Return the [X, Y] coordinate for the center point of the cell that contains the specified text.  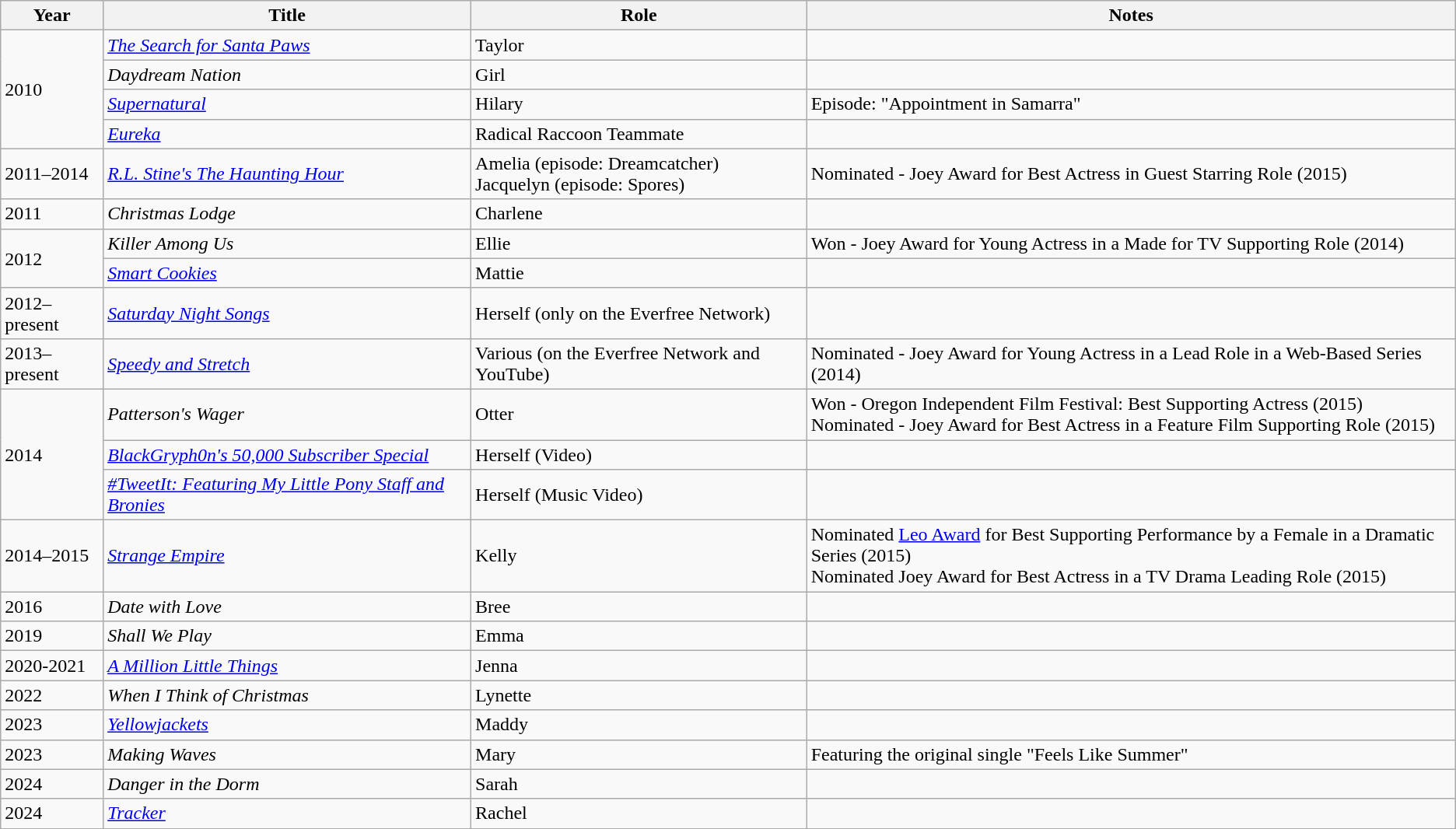
Christmas Lodge [288, 214]
Title [288, 16]
2010 [52, 89]
Tracker [288, 813]
Featuring the original single "Feels Like Summer" [1131, 754]
Nominated - Joey Award for Best Actress in Guest Starring Role (2015) [1131, 174]
Eureka [288, 134]
2019 [52, 636]
Otter [639, 414]
Saturday Night Songs [288, 313]
Date with Love [288, 607]
#TweetIt: Featuring My Little Pony Staff and Bronies [288, 495]
A Million Little Things [288, 666]
Killer Among Us [288, 243]
Role [639, 16]
Ellie [639, 243]
Patterson's Wager [288, 414]
Smart Cookies [288, 273]
Emma [639, 636]
Maddy [639, 725]
2022 [52, 695]
Bree [639, 607]
Episode: "Appointment in Samarra" [1131, 104]
2011–2014 [52, 174]
Year [52, 16]
Yellowjackets [288, 725]
Herself (only on the Everfree Network) [639, 313]
Hilary [639, 104]
Taylor [639, 45]
The Search for Santa Paws [288, 45]
2012–present [52, 313]
Daydream Nation [288, 75]
Notes [1131, 16]
Strange Empire [288, 556]
2016 [52, 607]
2013–present [52, 364]
Making Waves [288, 754]
Shall We Play [288, 636]
Mattie [639, 273]
Charlene [639, 214]
Sarah [639, 784]
2011 [52, 214]
Jenna [639, 666]
Danger in the Dorm [288, 784]
Amelia (episode: Dreamcatcher) Jacquelyn (episode: Spores) [639, 174]
When I Think of Christmas [288, 695]
Won - Joey Award for Young Actress in a Made for TV Supporting Role (2014) [1131, 243]
Herself (Video) [639, 455]
2014–2015 [52, 556]
Kelly [639, 556]
R.L. Stine's The Haunting Hour [288, 174]
BlackGryph0n's 50,000 Subscriber Special [288, 455]
2020-2021 [52, 666]
Herself (Music Video) [639, 495]
Mary [639, 754]
Girl [639, 75]
Supernatural [288, 104]
2012 [52, 258]
Radical Raccoon Teammate [639, 134]
Nominated - Joey Award for Young Actress in a Lead Role in a Web-Based Series (2014) [1131, 364]
Rachel [639, 813]
Speedy and Stretch [288, 364]
Various (on the Everfree Network and YouTube) [639, 364]
Lynette [639, 695]
2014 [52, 454]
